Output the (x, y) coordinate of the center of the cell containing the given text.  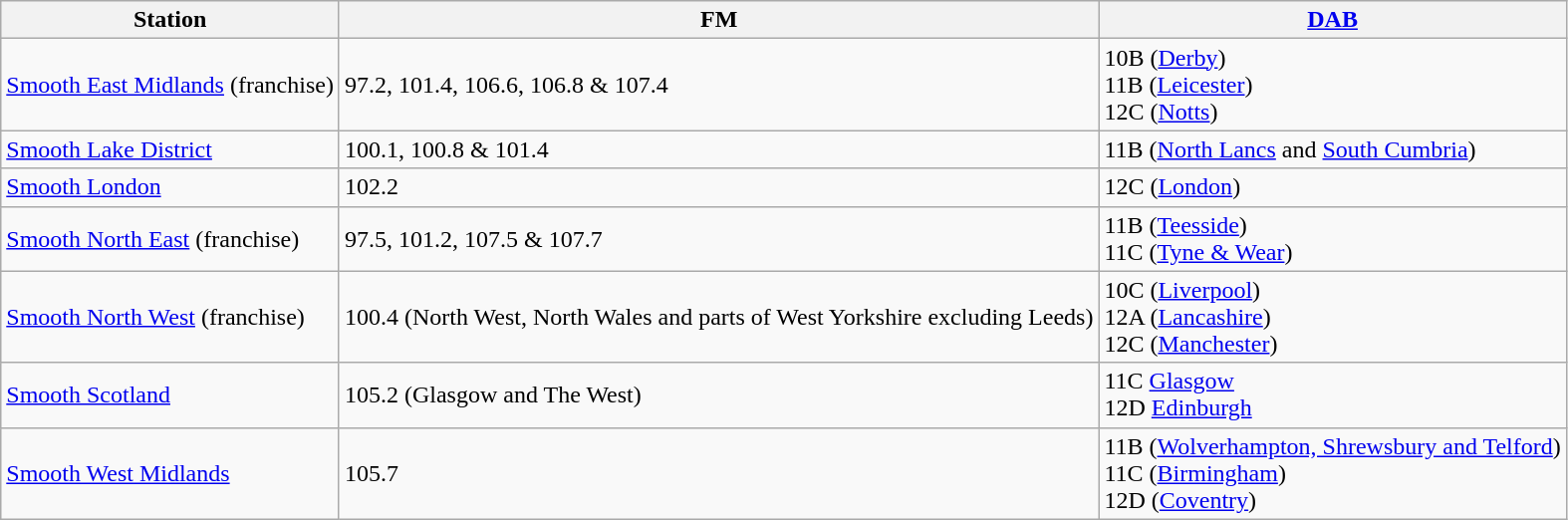
102.2 (718, 187)
Smooth North West (franchise) (170, 317)
97.2, 101.4, 106.6, 106.8 & 107.4 (718, 85)
Smooth London (170, 187)
105.7 (718, 473)
Smooth Scotland (170, 394)
Smooth East Midlands (franchise) (170, 85)
11C Glasgow 12D Edinburgh (1333, 394)
100.1, 100.8 & 101.4 (718, 149)
DAB (1333, 20)
11B (North Lancs and South Cumbria) (1333, 149)
FM (718, 20)
10C (Liverpool) 12A (Lancashire) 12C (Manchester) (1333, 317)
12C (London) (1333, 187)
Station (170, 20)
10B (Derby) 11B (Leicester) 12C (Notts) (1333, 85)
Smooth Lake District (170, 149)
105.2 (Glasgow and The West) (718, 394)
97.5, 101.2, 107.5 & 107.7 (718, 239)
Smooth North East (franchise) (170, 239)
100.4 (North West, North Wales and parts of West Yorkshire excluding Leeds) (718, 317)
11B (Teesside) 11C (Tyne & Wear) (1333, 239)
Smooth West Midlands (170, 473)
11B (Wolverhampton, Shrewsbury and Telford) 11C (Birmingham) 12D (Coventry) (1333, 473)
